Pinpoint the cell where the given text exists, returning its (x, y) midpoint coordinate. 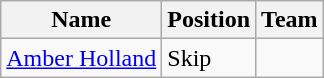
Amber Holland (82, 58)
Team (290, 20)
Skip (209, 58)
Name (82, 20)
Position (209, 20)
